Find where the given text appears and provide that cell's center as [X, Y] coordinate. 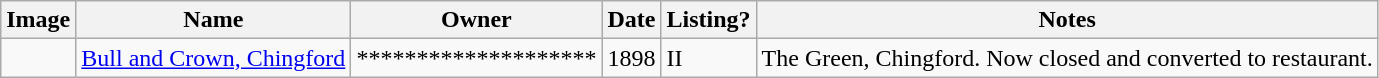
******************** [476, 58]
Owner [476, 20]
Date [632, 20]
Notes [1067, 20]
Listing? [708, 20]
1898 [632, 58]
Image [38, 20]
II [708, 58]
The Green, Chingford. Now closed and converted to restaurant. [1067, 58]
Bull and Crown, Chingford [214, 58]
Name [214, 20]
